Scan for the cell matching the given text and deliver its [x, y] coordinate at center. 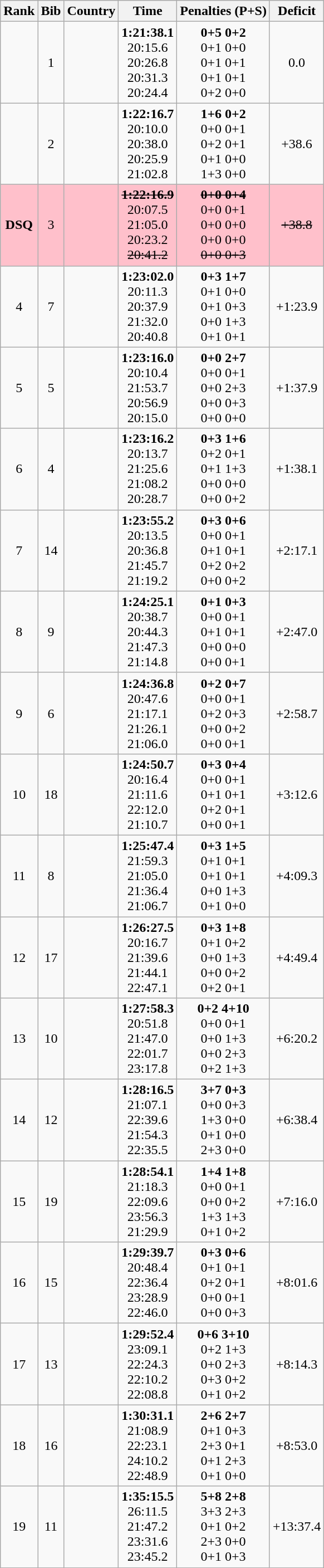
1+4 1+8 0+0 0+1 0+0 0+21+3 1+3 0+1 0+2 [224, 1201]
1:24:25.120:38.7 20:44.3 21:47.3 21:14.8 [148, 632]
+8:01.6 [296, 1283]
DSQ [19, 225]
0+6 3+10 0+2 1+3 0+0 2+3 0+3 0+2 0+1 0+2 [224, 1364]
1:23:16.020:10.4 21:53.7 20:56.9 20:15.0 [148, 388]
0+1 0+3 0+0 0+1 0+1 0+10+0 0+0 0+0 0+1 [224, 632]
+3:12.6 [296, 794]
Country [91, 11]
5+8 2+8 3+3 2+3 0+1 0+22+3 0+0 0+1 0+3 [224, 1527]
1:23:02.020:11.3 20:37.9 21:32.0 20:40.8 [148, 306]
2+6 2+7 0+1 0+3 2+3 0+1 0+1 2+3 0+1 0+0 [224, 1445]
2 [51, 144]
Bib [51, 11]
0+2 0+7 0+0 0+1 0+2 0+3 0+0 0+2 0+0 0+1 [224, 713]
Time [148, 11]
1:24:36.820:47.6 21:17.1 21:26.1 21:06.0 [148, 713]
1:23:16.220:13.7 21:25.6 21:08.2 20:28.7 [148, 469]
3 [51, 225]
+4:09.3 [296, 876]
+4:49.4 [296, 958]
3+7 0+3 0+0 0+3 1+3 0+00+1 0+0 2+3 0+0 [224, 1120]
1:21:38.1 20:15.620:26.8 20:31.3 20:24.4 [148, 62]
0+3 1+5 0+1 0+1 0+1 0+1 0+0 1+3 0+1 0+0 [224, 876]
+13:37.4 [296, 1527]
+6:38.4 [296, 1120]
1:26:27.520:16.7 21:39.6 21:44.1 22:47.1 [148, 958]
1:30:31.121:08.9 22:23.1 24:10.2 22:48.9 [148, 1445]
+8:53.0 [296, 1445]
0+2 4+10 0+0 0+1 0+0 1+3 0+0 2+3 0+2 1+3 [224, 1039]
+2:17.1 [296, 550]
Deficit [296, 11]
+1:38.1 [296, 469]
+6:20.2 [296, 1039]
+2:47.0 [296, 632]
+38.8 [296, 225]
1:29:52.4 23:09.122:24.3 22:10.2 22:08.8 [148, 1364]
0+3 0+6 0+1 0+1 0+2 0+1 0+0 0+1 0+0 0+3 [224, 1283]
1:23:55.220:13.5 20:36.8 21:45.7 21:19.2 [148, 550]
0.0 [296, 62]
+1:37.9 [296, 388]
0+5 0+2 0+1 0+0 0+1 0+1 0+1 0+1 0+2 0+0 [224, 62]
0+0 2+7 0+0 0+1 0+0 2+3 0+0 0+3 0+0 0+0 [224, 388]
Rank [19, 11]
+2:58.7 [296, 713]
Penalties (P+S) [224, 11]
1:28:54.121:18.3 22:09.6 23:56.3 21:29.9 [148, 1201]
+7:16.0 [296, 1201]
1:24:50.720:16.4 21:11.6 22:12.0 21:10.7 [148, 794]
1:27:58.320:51.8 21:47.0 22:01.7 23:17.8 [148, 1039]
+8:14.3 [296, 1364]
1:22:16.720:10.0 20:38.0 20:25.9 21:02.8 [148, 144]
0+3 0+6 0+0 0+1 0+1 0+1 0+2 0+2 0+0 0+2 [224, 550]
+1:23.9 [296, 306]
1:29:39.720:48.4 22:36.4 23:28.9 22:46.0 [148, 1283]
0+3 0+4 0+0 0+1 0+1 0+1 0+2 0+1 0+0 0+1 [224, 794]
1 [51, 62]
1:25:47.4 21:59.321:05.0 21:36.4 21:06.7 [148, 876]
0+3 1+8 0+1 0+2 0+0 1+30+0 0+2 0+2 0+1 [224, 958]
1+6 0+2 0+0 0+1 0+2 0+1 0+1 0+0 1+3 0+0 [224, 144]
1:22:16.920:07.5 21:05.0 20:23.2 20:41.2 [148, 225]
1:35:15.526:11.5 21:47.2 23:31.6 23:45.2 [148, 1527]
1:28:16.521:07.1 22:39.6 21:54.3 22:35.5 [148, 1120]
0+3 1+6 0+2 0+1 0+1 1+30+0 0+0 0+0 0+2 [224, 469]
0+3 1+7 0+1 0+0 0+1 0+3 0+0 1+3 0+1 0+1 [224, 306]
0+0 0+4 0+0 0+1 0+0 0+0 0+0 0+0 0+0 0+3 [224, 225]
+38.6 [296, 144]
